Determine the (x, y) coordinate at the center of the cell enclosing the given text.  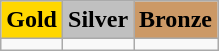
Silver (98, 20)
Bronze (176, 20)
Gold (32, 20)
